Find where the given text appears and provide that cell's center as (X, Y) coordinate. 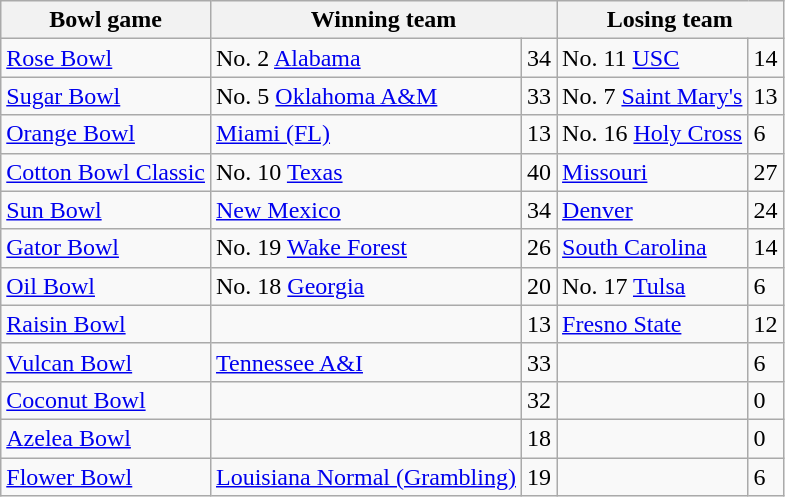
Oil Bowl (106, 286)
Vulcan Bowl (106, 362)
Missouri (652, 172)
Sun Bowl (106, 210)
32 (538, 400)
40 (538, 172)
Raisin Bowl (106, 324)
No. 7 Saint Mary's (652, 96)
No. 19 Wake Forest (366, 248)
Fresno State (652, 324)
Orange Bowl (106, 134)
Denver (652, 210)
No. 16 Holy Cross (652, 134)
South Carolina (652, 248)
Cotton Bowl Classic (106, 172)
20 (538, 286)
Winning team (383, 20)
No. 2 Alabama (366, 58)
No. 10 Texas (366, 172)
Azelea Bowl (106, 438)
24 (766, 210)
12 (766, 324)
Miami (FL) (366, 134)
26 (538, 248)
No. 18 Georgia (366, 286)
Louisiana Normal (Grambling) (366, 477)
18 (538, 438)
Sugar Bowl (106, 96)
Bowl game (106, 20)
No. 5 Oklahoma A&M (366, 96)
19 (538, 477)
Coconut Bowl (106, 400)
New Mexico (366, 210)
Losing team (670, 20)
Flower Bowl (106, 477)
Rose Bowl (106, 58)
Gator Bowl (106, 248)
No. 11 USC (652, 58)
No. 17 Tulsa (652, 286)
27 (766, 172)
Tennessee A&I (366, 362)
